From the cell containing the given text, extract its center point as (X, Y) coordinate. 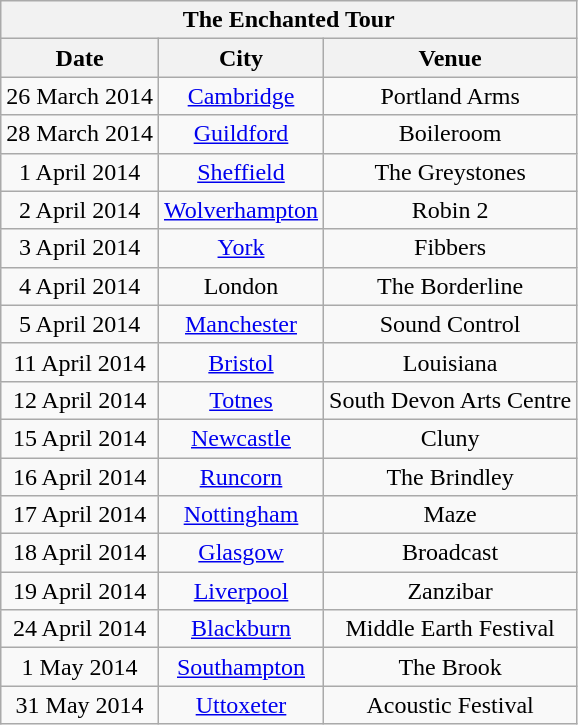
The Brindley (450, 477)
Liverpool (240, 591)
16 April 2014 (80, 477)
The Greystones (450, 172)
Robin 2 (450, 210)
Fibbers (450, 248)
Broadcast (450, 553)
South Devon Arts Centre (450, 400)
The Borderline (450, 286)
The Brook (450, 667)
2 April 2014 (80, 210)
Cambridge (240, 96)
26 March 2014 (80, 96)
The Enchanted Tour (289, 20)
24 April 2014 (80, 629)
Guildford (240, 134)
London (240, 286)
1 May 2014 (80, 667)
3 April 2014 (80, 248)
Bristol (240, 362)
Cluny (450, 438)
11 April 2014 (80, 362)
15 April 2014 (80, 438)
Glasgow (240, 553)
17 April 2014 (80, 515)
Portland Arms (450, 96)
Totnes (240, 400)
1 April 2014 (80, 172)
Blackburn (240, 629)
Zanzibar (450, 591)
Acoustic Festival (450, 705)
Sheffield (240, 172)
Date (80, 58)
28 March 2014 (80, 134)
Uttoxeter (240, 705)
Middle Earth Festival (450, 629)
Boileroom (450, 134)
Newcastle (240, 438)
Manchester (240, 324)
Maze (450, 515)
City (240, 58)
Nottingham (240, 515)
19 April 2014 (80, 591)
Southampton (240, 667)
York (240, 248)
18 April 2014 (80, 553)
12 April 2014 (80, 400)
4 April 2014 (80, 286)
Venue (450, 58)
Sound Control (450, 324)
5 April 2014 (80, 324)
Louisiana (450, 362)
Wolverhampton (240, 210)
31 May 2014 (80, 705)
Runcorn (240, 477)
